Find where the given text appears and provide that cell's center as [x, y] coordinate. 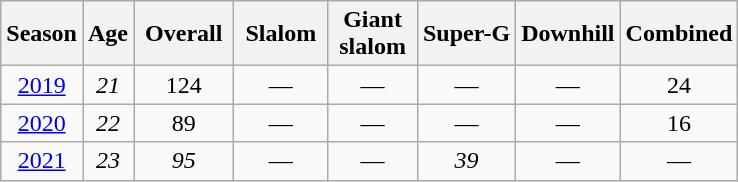
39 [466, 161]
2020 [42, 123]
Giant slalom [373, 34]
Super-G [466, 34]
Slalom [281, 34]
Age [108, 34]
89 [184, 123]
16 [679, 123]
23 [108, 161]
24 [679, 85]
124 [184, 85]
Overall [184, 34]
Downhill [568, 34]
2019 [42, 85]
2021 [42, 161]
22 [108, 123]
95 [184, 161]
21 [108, 85]
Combined [679, 34]
Season [42, 34]
